Identify which cell holds the provided text, then report its [X, Y] central coordinate. 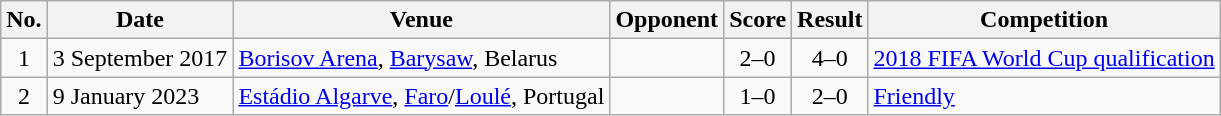
3 September 2017 [140, 58]
Score [758, 20]
Date [140, 20]
1 [24, 58]
2 [24, 96]
No. [24, 20]
Competition [1044, 20]
Result [830, 20]
1–0 [758, 96]
4–0 [830, 58]
Opponent [667, 20]
9 January 2023 [140, 96]
2018 FIFA World Cup qualification [1044, 58]
Estádio Algarve, Faro/Loulé, Portugal [422, 96]
Friendly [1044, 96]
Venue [422, 20]
Borisov Arena, Barysaw, Belarus [422, 58]
